Return (X, Y) of the center of cell containing provided text 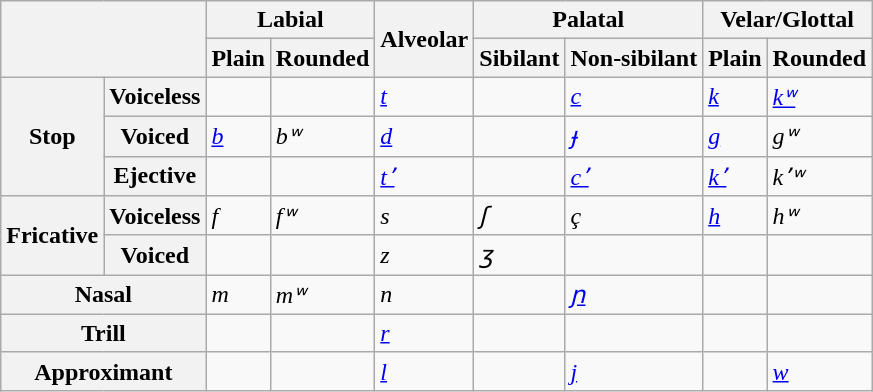
mʷ (322, 295)
Palatal (588, 20)
Nasal (104, 295)
Velar/Glottal (788, 20)
b (238, 136)
bʷ (322, 136)
k (735, 97)
Labial (290, 20)
d (424, 136)
j (634, 371)
ç (634, 216)
hʷ (819, 216)
z (424, 255)
kʼʷ (819, 176)
f (238, 216)
ʒ (520, 255)
Ejective (155, 176)
n (424, 295)
Fricative (52, 236)
ɟ (634, 136)
fʷ (322, 216)
Trill (104, 333)
Non-sibilant (634, 58)
Stop (52, 136)
tʼ (424, 176)
kʷ (819, 97)
h (735, 216)
g (735, 136)
ɲ (634, 295)
l (424, 371)
cʼ (634, 176)
Approximant (104, 371)
m (238, 295)
ʃ (520, 216)
s (424, 216)
kʼ (735, 176)
t (424, 97)
r (424, 333)
c (634, 97)
gʷ (819, 136)
w (819, 371)
Alveolar (424, 39)
Sibilant (520, 58)
